Pinpoint the cell where the given text exists, returning its (X, Y) midpoint coordinate. 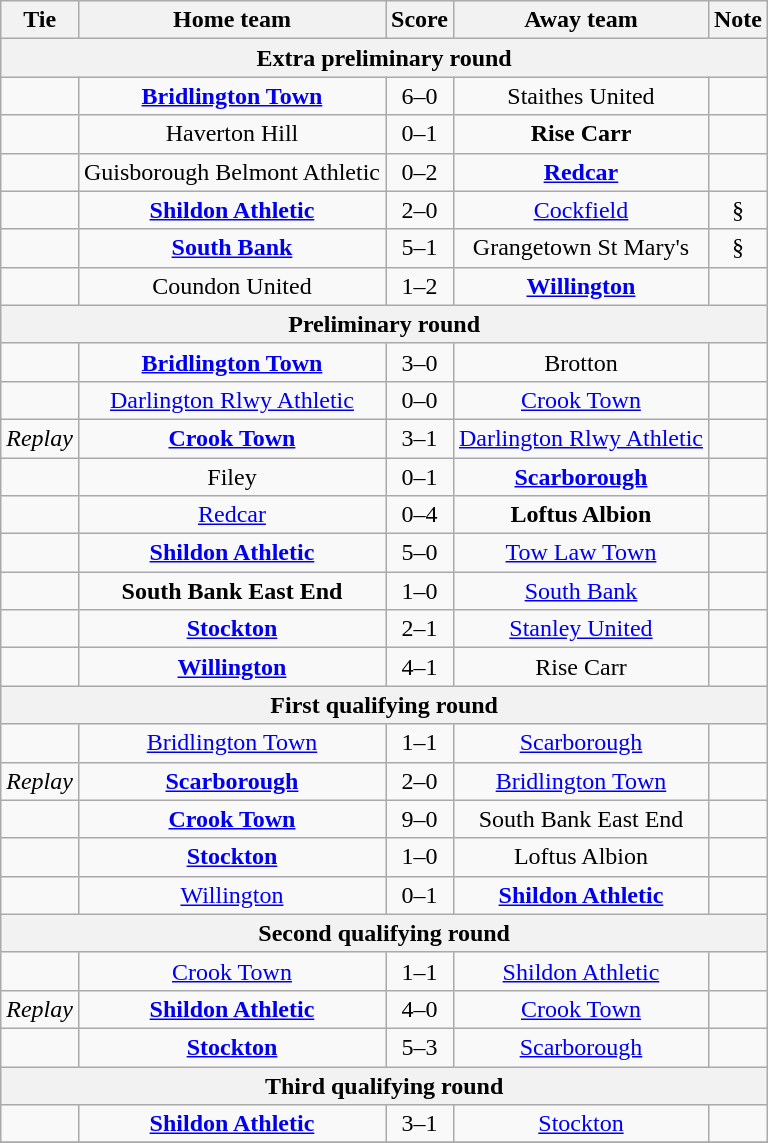
Second qualifying round (384, 933)
Preliminary round (384, 324)
Staithes United (580, 96)
2–1 (420, 629)
Coundon United (232, 286)
Tie (40, 20)
Grangetown St Mary's (580, 248)
5–0 (420, 553)
Cockfield (580, 210)
Brotton (580, 362)
4–1 (420, 667)
Guisborough Belmont Athletic (232, 172)
9–0 (420, 819)
Away team (580, 20)
0–4 (420, 515)
0–0 (420, 400)
3–0 (420, 362)
0–2 (420, 172)
4–0 (420, 1009)
Third qualifying round (384, 1085)
6–0 (420, 96)
Home team (232, 20)
1–2 (420, 286)
Score (420, 20)
Stanley United (580, 629)
First qualifying round (384, 705)
Haverton Hill (232, 134)
5–3 (420, 1047)
Extra preliminary round (384, 58)
Filey (232, 477)
Note (738, 20)
5–1 (420, 248)
Tow Law Town (580, 553)
